Find where the given text appears and provide that cell's center as [x, y] coordinate. 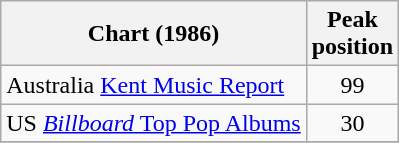
Peakposition [352, 34]
Chart (1986) [154, 34]
US Billboard Top Pop Albums [154, 123]
99 [352, 85]
Australia Kent Music Report [154, 85]
30 [352, 123]
